Identify which cell holds the provided text, then report its [x, y] central coordinate. 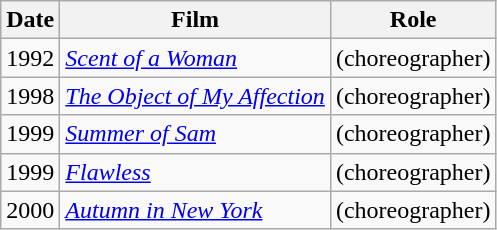
The Object of My Affection [196, 96]
Flawless [196, 172]
1998 [30, 96]
2000 [30, 210]
Film [196, 20]
1992 [30, 58]
Scent of a Woman [196, 58]
Date [30, 20]
Summer of Sam [196, 134]
Role [413, 20]
Autumn in New York [196, 210]
